Capture the cell that displays the provided text and extract its [x, y] central coordinate. 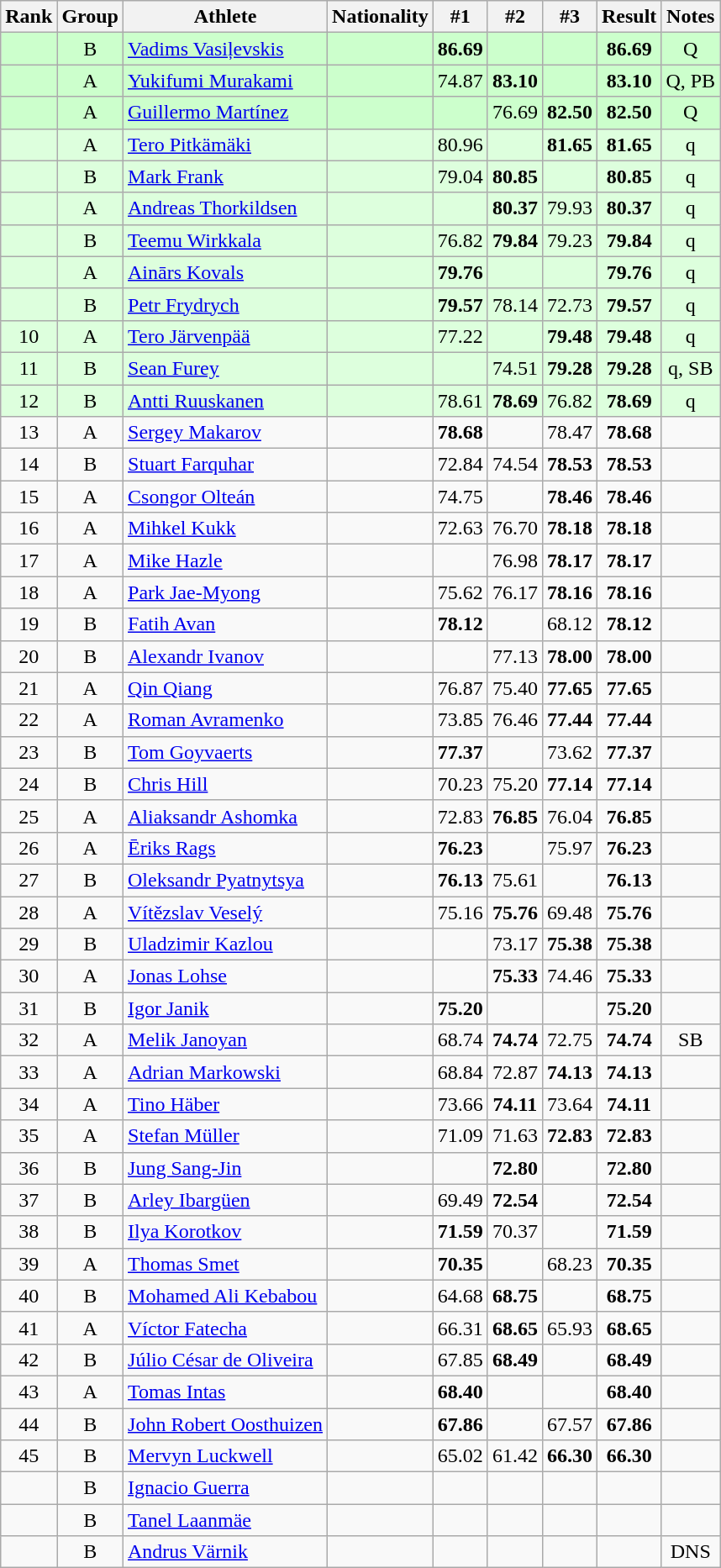
Ēriks Rags [225, 848]
72.84 [460, 465]
18 [29, 592]
77.13 [514, 656]
Q, PB [691, 81]
70.37 [514, 1232]
65.93 [570, 1328]
Melik Janoyan [225, 1040]
30 [29, 976]
15 [29, 497]
79.23 [570, 240]
Csongor Olteán [225, 497]
69.48 [570, 912]
Result [629, 17]
Chris Hill [225, 784]
Thomas Smet [225, 1264]
16 [29, 529]
Tomas Intas [225, 1392]
78.14 [514, 304]
Tero Järvenpää [225, 336]
43 [29, 1392]
Vítězslav Veselý [225, 912]
67.57 [570, 1424]
76.04 [570, 816]
Aliaksandr Ashomka [225, 816]
Teemu Wirkkala [225, 240]
Mohamed Ali Kebabou [225, 1296]
Igor Janik [225, 1008]
35 [29, 1136]
75.97 [570, 848]
Andrus Värnik [225, 1552]
Mike Hazle [225, 560]
Roman Avramenko [225, 720]
Tero Pitkämäki [225, 145]
29 [29, 944]
#3 [570, 17]
76.17 [514, 592]
25 [29, 816]
45 [29, 1456]
41 [29, 1328]
Mervyn Luckwell [225, 1456]
76.69 [514, 113]
61.42 [514, 1456]
SB [691, 1040]
74.54 [514, 465]
24 [29, 784]
13 [29, 433]
68.12 [570, 624]
Tanel Laanmäe [225, 1520]
79.04 [460, 176]
80.96 [460, 145]
Ilya Korotkov [225, 1232]
Tom Goyvaerts [225, 752]
Mihkel Kukk [225, 529]
74.46 [570, 976]
68.23 [570, 1264]
Group [91, 17]
73.17 [514, 944]
76.70 [514, 529]
36 [29, 1168]
Athlete [225, 17]
31 [29, 1008]
38 [29, 1232]
69.49 [460, 1200]
75.40 [514, 688]
Sergey Makarov [225, 433]
#2 [514, 17]
23 [29, 752]
75.16 [460, 912]
72.73 [570, 304]
Jonas Lohse [225, 976]
66.31 [460, 1328]
44 [29, 1424]
22 [29, 720]
Park Jae-Myong [225, 592]
Uladzimir Kazlou [225, 944]
76.98 [514, 560]
Yukifumi Murakami [225, 81]
74.51 [514, 368]
74.75 [460, 497]
Fatih Avan [225, 624]
Júlio César de Oliveira [225, 1360]
34 [29, 1104]
37 [29, 1200]
72.87 [514, 1072]
John Robert Oosthuizen [225, 1424]
73.85 [460, 720]
DNS [691, 1552]
Rank [29, 17]
Oleksandr Pyatnytsya [225, 880]
Tino Häber [225, 1104]
70.23 [460, 784]
Nationality [381, 17]
77.22 [460, 336]
Ignacio Guerra [225, 1488]
28 [29, 912]
17 [29, 560]
75.62 [460, 592]
Notes [691, 17]
67.85 [460, 1360]
42 [29, 1360]
32 [29, 1040]
Mark Frank [225, 176]
Petr Frydrych [225, 304]
Arley Ibargüen [225, 1200]
Ainārs Kovals [225, 272]
27 [29, 880]
19 [29, 624]
14 [29, 465]
78.47 [570, 433]
39 [29, 1264]
64.68 [460, 1296]
65.02 [460, 1456]
20 [29, 656]
Vadims Vasiļevskis [225, 49]
q, SB [691, 368]
72.63 [460, 529]
76.46 [514, 720]
Alexandr Ivanov [225, 656]
71.63 [514, 1136]
75.61 [514, 880]
11 [29, 368]
Andreas Thorkildsen [225, 208]
68.84 [460, 1072]
72.75 [570, 1040]
76.87 [460, 688]
68.74 [460, 1040]
Guillermo Martínez [225, 113]
74.87 [460, 81]
40 [29, 1296]
Antti Ruuskanen [225, 401]
Stuart Farquhar [225, 465]
12 [29, 401]
Stefan Müller [225, 1136]
73.66 [460, 1104]
#1 [460, 17]
Jung Sang-Jin [225, 1168]
Adrian Markowski [225, 1072]
79.93 [570, 208]
21 [29, 688]
26 [29, 848]
71.09 [460, 1136]
33 [29, 1072]
Sean Furey [225, 368]
73.64 [570, 1104]
Víctor Fatecha [225, 1328]
73.62 [570, 752]
10 [29, 336]
Qin Qiang [225, 688]
78.61 [460, 401]
